Search for the cell housing the specified text and yield its (x, y) center coordinate. 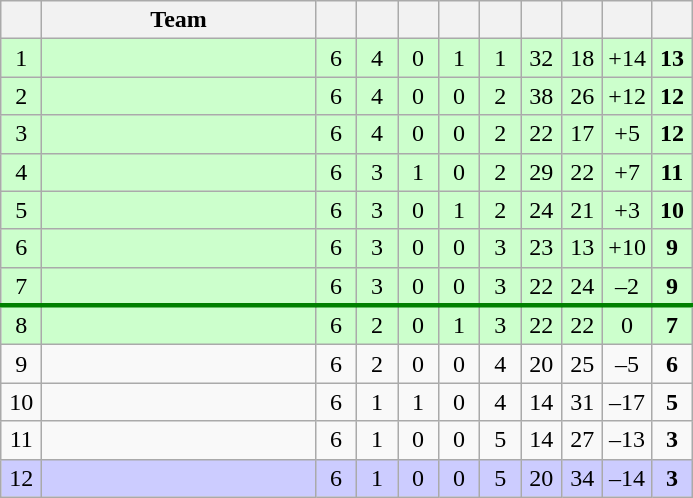
31 (582, 402)
34 (582, 478)
27 (582, 440)
21 (582, 210)
+7 (628, 172)
38 (542, 96)
–5 (628, 364)
Team (179, 20)
+10 (628, 248)
26 (582, 96)
–14 (628, 478)
–2 (628, 286)
+3 (628, 210)
–13 (628, 440)
17 (582, 134)
8 (22, 325)
+5 (628, 134)
–17 (628, 402)
29 (542, 172)
+14 (628, 58)
25 (582, 364)
23 (542, 248)
18 (582, 58)
+12 (628, 96)
32 (542, 58)
